For the text-containing cell, return its midpoint in (x, y) coordinate format. 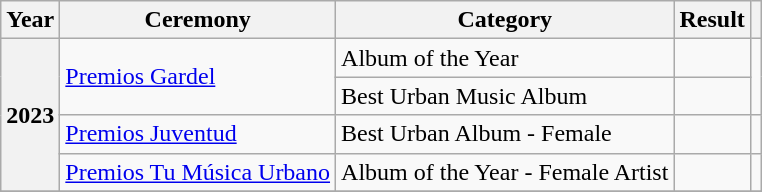
Year (30, 20)
Album of the Year - Female Artist (505, 172)
Premios Tu Música Urbano (198, 172)
Best Urban Album - Female (505, 134)
Ceremony (198, 20)
Category (505, 20)
Album of the Year (505, 58)
Best Urban Music Album (505, 96)
Result (712, 20)
Premios Gardel (198, 77)
2023 (30, 115)
Premios Juventud (198, 134)
